Identify which cell holds the provided text, then report its (x, y) central coordinate. 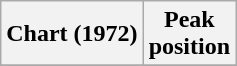
Chart (1972) (72, 34)
Peakposition (189, 34)
